Pinpoint the cell where the given text exists, returning its (X, Y) midpoint coordinate. 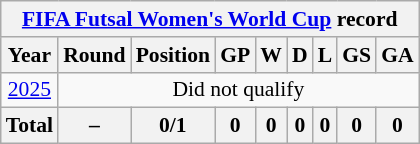
Position (173, 55)
2025 (30, 90)
– (94, 126)
0/1 (173, 126)
Round (94, 55)
GS (356, 55)
L (326, 55)
GP (235, 55)
GA (398, 55)
Did not qualify (238, 90)
Year (30, 55)
Total (30, 126)
W (271, 55)
D (300, 55)
FIFA Futsal Women's World Cup record (210, 19)
